Locate the cell with the specified text and output its [x, y] center coordinate. 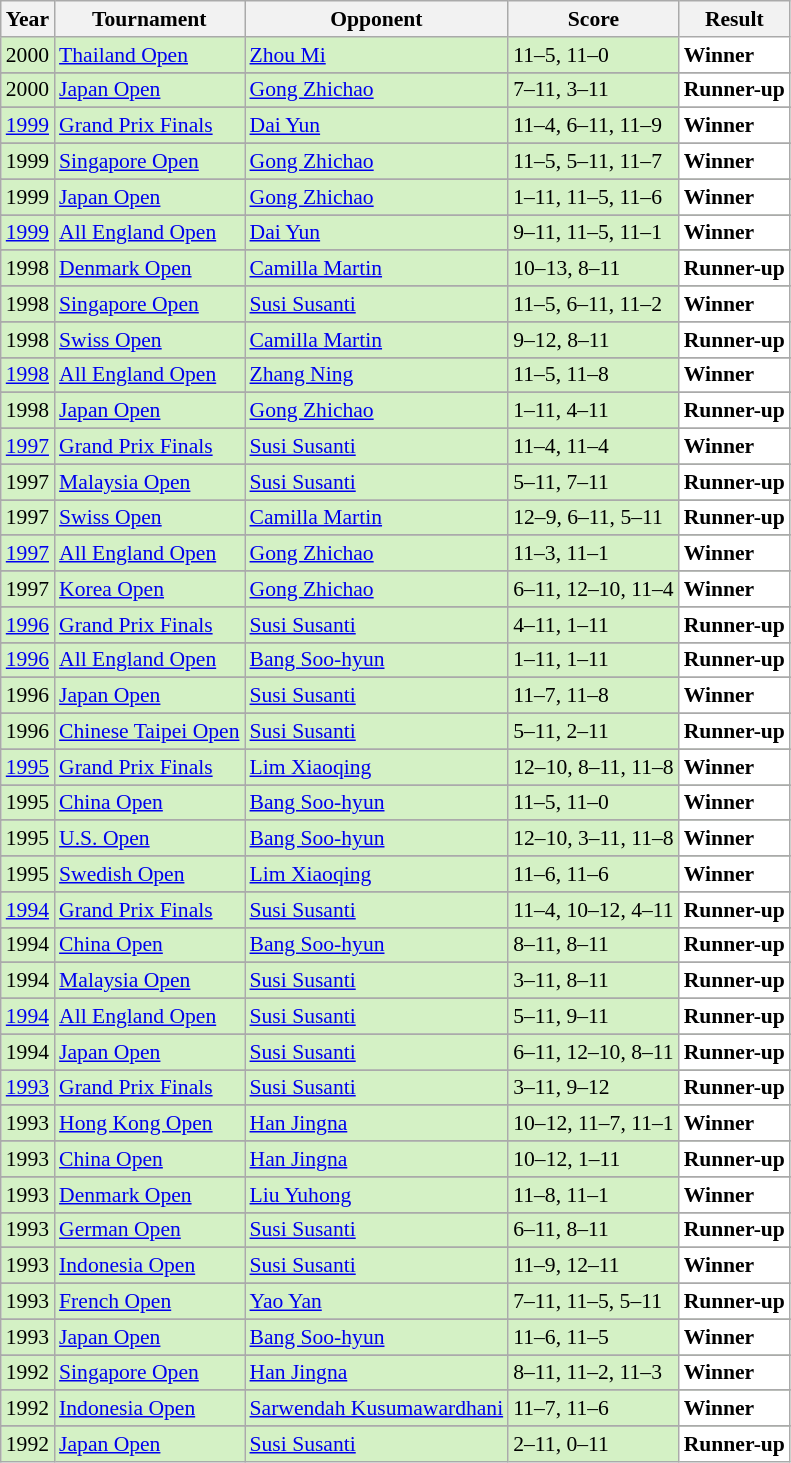
U.S. Open [149, 839]
11–3, 11–1 [593, 554]
Tournament [149, 19]
6–11, 8–11 [593, 1230]
11–6, 11–5 [593, 1337]
Thailand Open [149, 55]
Year [28, 19]
Chinese Taipei Open [149, 732]
1–11, 1–11 [593, 660]
11–7, 11–8 [593, 696]
11–4, 11–4 [593, 447]
11–4, 6–11, 11–9 [593, 126]
5–11, 9–11 [593, 1017]
7–11, 3–11 [593, 90]
11–5, 5–11, 11–7 [593, 162]
5–11, 2–11 [593, 732]
3–11, 9–12 [593, 1088]
11–6, 11–6 [593, 874]
Result [734, 19]
Opponent [376, 19]
6–11, 12–10, 8–11 [593, 1052]
11–7, 11–6 [593, 1409]
Sarwendah Kusumawardhani [376, 1409]
4–11, 1–11 [593, 625]
11–4, 10–12, 4–11 [593, 910]
12–10, 3–11, 11–8 [593, 839]
2–11, 0–11 [593, 1444]
1–11, 11–5, 11–6 [593, 197]
9–12, 8–11 [593, 340]
5–11, 7–11 [593, 482]
Yao Yan [376, 1302]
8–11, 11–2, 11–3 [593, 1373]
10–12, 11–7, 11–1 [593, 1124]
11–8, 11–1 [593, 1195]
Korea Open [149, 589]
12–9, 6–11, 5–11 [593, 518]
Zhou Mi [376, 55]
Score [593, 19]
9–11, 11–5, 11–1 [593, 233]
7–11, 11–5, 5–11 [593, 1302]
German Open [149, 1230]
12–10, 8–11, 11–8 [593, 767]
6–11, 12–10, 11–4 [593, 589]
Liu Yuhong [376, 1195]
11–5, 6–11, 11–2 [593, 304]
Swedish Open [149, 874]
1–11, 4–11 [593, 411]
8–11, 8–11 [593, 945]
3–11, 8–11 [593, 981]
11–5, 11–8 [593, 375]
10–13, 8–11 [593, 269]
10–12, 1–11 [593, 1159]
Zhang Ning [376, 375]
11–9, 12–11 [593, 1266]
French Open [149, 1302]
Hong Kong Open [149, 1124]
